For the text-containing cell, return its midpoint in [X, Y] coordinate format. 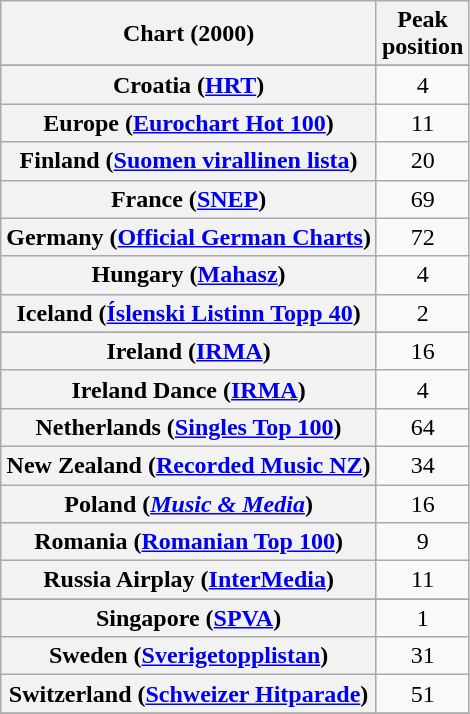
Netherlands (Singles Top 100) [189, 427]
Sweden (Sverigetopplistan) [189, 656]
Croatia (HRT) [189, 85]
34 [422, 465]
Russia Airplay (InterMedia) [189, 580]
Ireland (IRMA) [189, 351]
64 [422, 427]
31 [422, 656]
Singapore (SPVA) [189, 618]
New Zealand (Recorded Music NZ) [189, 465]
Germany (Official German Charts) [189, 237]
Romania (Romanian Top 100) [189, 542]
Switzerland (Schweizer Hitparade) [189, 694]
69 [422, 199]
51 [422, 694]
9 [422, 542]
72 [422, 237]
Poland (Music & Media) [189, 503]
Peak position [422, 34]
Finland (Suomen virallinen lista) [189, 161]
Iceland (Íslenski Listinn Topp 40) [189, 313]
Hungary (Mahasz) [189, 275]
20 [422, 161]
Chart (2000) [189, 34]
1 [422, 618]
2 [422, 313]
Ireland Dance (IRMA) [189, 389]
Europe (Eurochart Hot 100) [189, 123]
France (SNEP) [189, 199]
